Return [X, Y] of the center of cell containing provided text 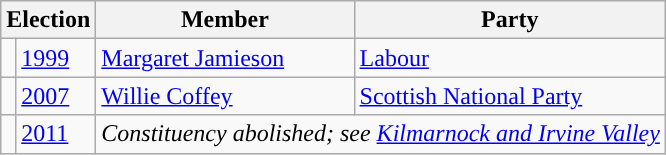
Election [48, 20]
Scottish National Party [510, 96]
Constituency abolished; see Kilmarnock and Irvine Valley [381, 134]
Willie Coffey [225, 96]
1999 [56, 58]
Party [510, 20]
Margaret Jamieson [225, 58]
2007 [56, 96]
2011 [56, 134]
Member [225, 20]
Labour [510, 58]
